Scan for the cell matching the given text and deliver its (x, y) coordinate at center. 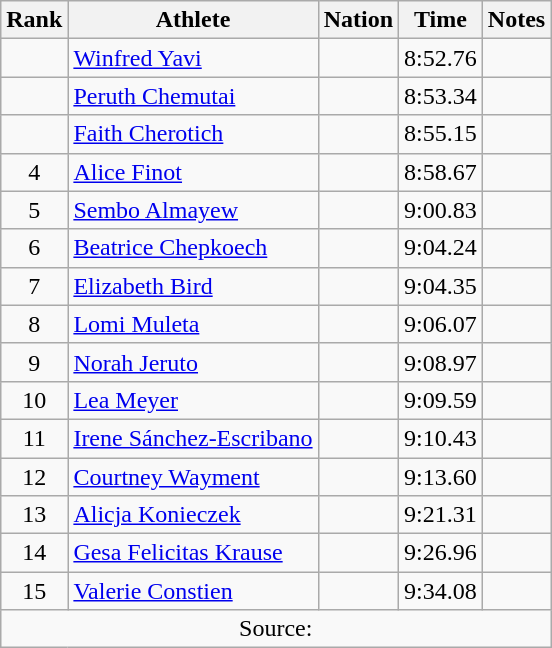
9:04.24 (441, 248)
Lea Meyer (193, 400)
Rank (34, 20)
Alice Finot (193, 172)
14 (34, 553)
12 (34, 477)
Beatrice Chepkoech (193, 248)
Irene Sánchez-Escribano (193, 438)
Valerie Constien (193, 591)
Norah Jeruto (193, 362)
Alicja Konieczek (193, 515)
11 (34, 438)
8:52.76 (441, 58)
9:13.60 (441, 477)
5 (34, 210)
8:58.67 (441, 172)
8:55.15 (441, 134)
9:34.08 (441, 591)
Elizabeth Bird (193, 286)
9 (34, 362)
Gesa Felicitas Krause (193, 553)
Courtney Wayment (193, 477)
Source: (276, 629)
9:00.83 (441, 210)
4 (34, 172)
8 (34, 324)
Sembo Almayew (193, 210)
6 (34, 248)
13 (34, 515)
Notes (516, 20)
Athlete (193, 20)
Nation (358, 20)
Winfred Yavi (193, 58)
9:09.59 (441, 400)
9:21.31 (441, 515)
9:26.96 (441, 553)
9:04.35 (441, 286)
Peruth Chemutai (193, 96)
9:08.97 (441, 362)
7 (34, 286)
Time (441, 20)
10 (34, 400)
9:10.43 (441, 438)
Faith Cherotich (193, 134)
8:53.34 (441, 96)
9:06.07 (441, 324)
15 (34, 591)
Lomi Muleta (193, 324)
